Return (X, Y) of the center of cell containing provided text 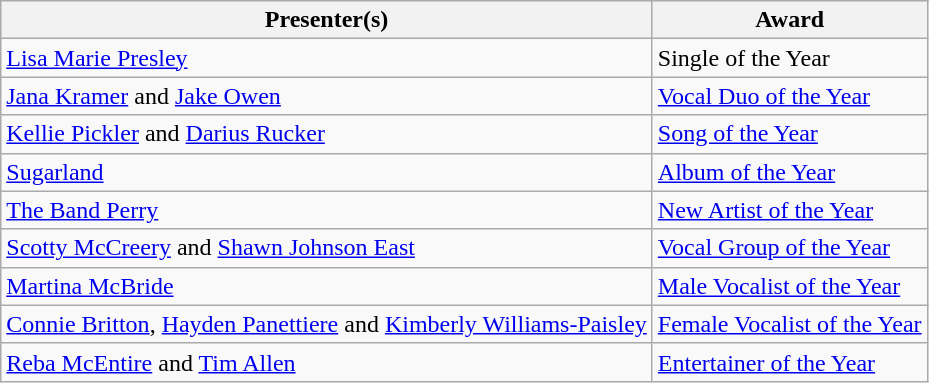
Vocal Duo of the Year (790, 96)
Martina McBride (327, 286)
Album of the Year (790, 172)
Reba McEntire and Tim Allen (327, 362)
New Artist of the Year (790, 210)
Connie Britton, Hayden Panettiere and Kimberly Williams-Paisley (327, 324)
Sugarland (327, 172)
Female Vocalist of the Year (790, 324)
Song of the Year (790, 134)
Male Vocalist of the Year (790, 286)
Jana Kramer and Jake Owen (327, 96)
The Band Perry (327, 210)
Presenter(s) (327, 20)
Lisa Marie Presley (327, 58)
Vocal Group of the Year (790, 248)
Single of the Year (790, 58)
Award (790, 20)
Scotty McCreery and Shawn Johnson East (327, 248)
Kellie Pickler and Darius Rucker (327, 134)
Entertainer of the Year (790, 362)
